For the text-containing cell, return its midpoint in (X, Y) coordinate format. 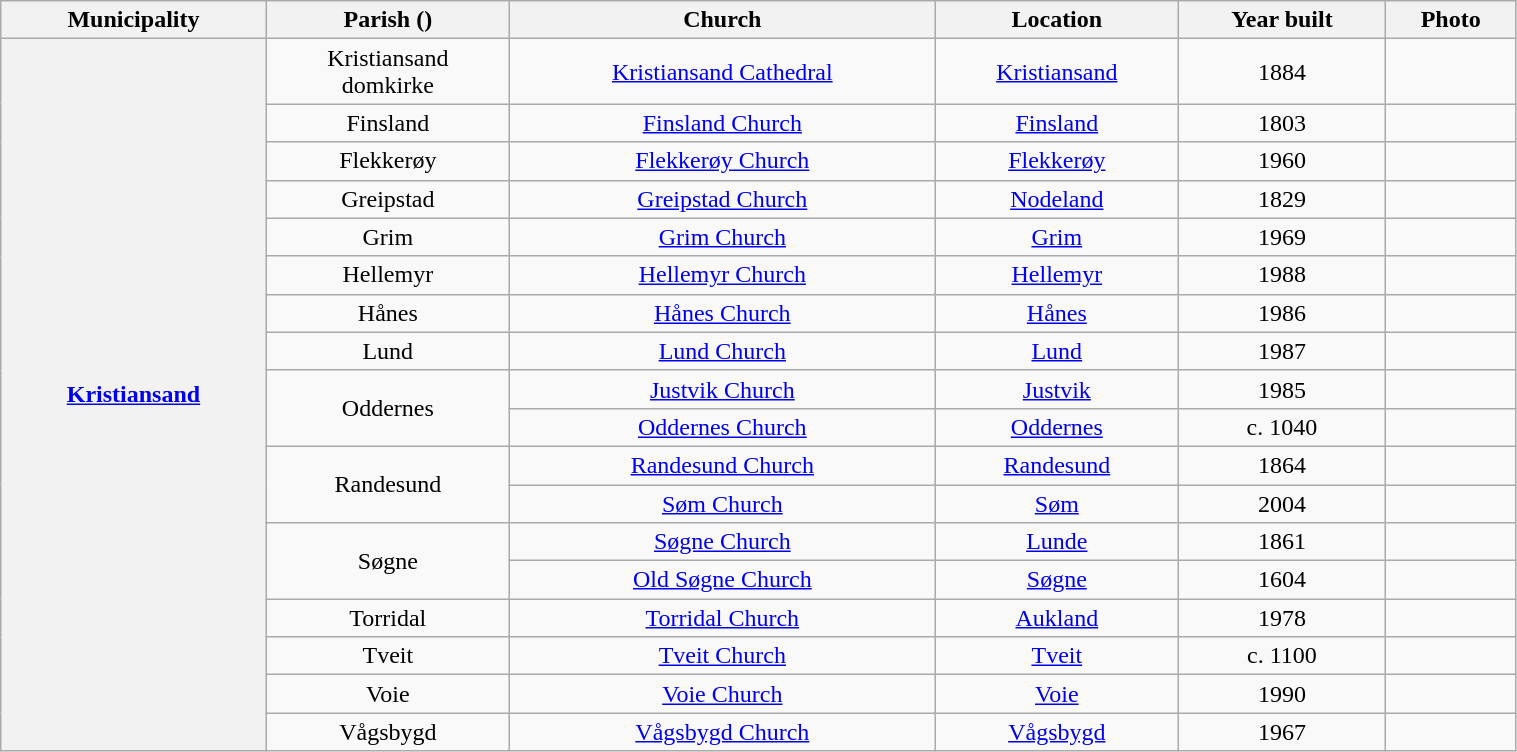
Hånes Church (722, 313)
Kristiansand Cathedral (722, 72)
1861 (1282, 542)
1990 (1282, 694)
Søm Church (722, 503)
Randesund Church (722, 465)
Oddernes Church (722, 427)
Torridal (388, 618)
Location (1056, 20)
Hellemyr Church (722, 275)
1969 (1282, 237)
Lund Church (722, 351)
Greipstad Church (722, 199)
1987 (1282, 351)
Justvik Church (722, 389)
Søgne Church (722, 542)
1985 (1282, 389)
Nodeland (1056, 199)
c. 1100 (1282, 656)
1960 (1282, 161)
Flekkerøy Church (722, 161)
1884 (1282, 72)
Grim Church (722, 237)
Aukland (1056, 618)
Parish () (388, 20)
Justvik (1056, 389)
1864 (1282, 465)
1978 (1282, 618)
c. 1040 (1282, 427)
Church (722, 20)
Kristiansanddomkirke (388, 72)
Finsland Church (722, 123)
Old Søgne Church (722, 580)
Vågsbygd Church (722, 732)
Greipstad (388, 199)
1803 (1282, 123)
Tveit Church (722, 656)
1986 (1282, 313)
Photo (1450, 20)
Søm (1056, 503)
Lunde (1056, 542)
1967 (1282, 732)
Voie Church (722, 694)
1829 (1282, 199)
Torridal Church (722, 618)
Municipality (134, 20)
1604 (1282, 580)
1988 (1282, 275)
Year built (1282, 20)
2004 (1282, 503)
